From the cell containing the given text, extract its center point as (x, y) coordinate. 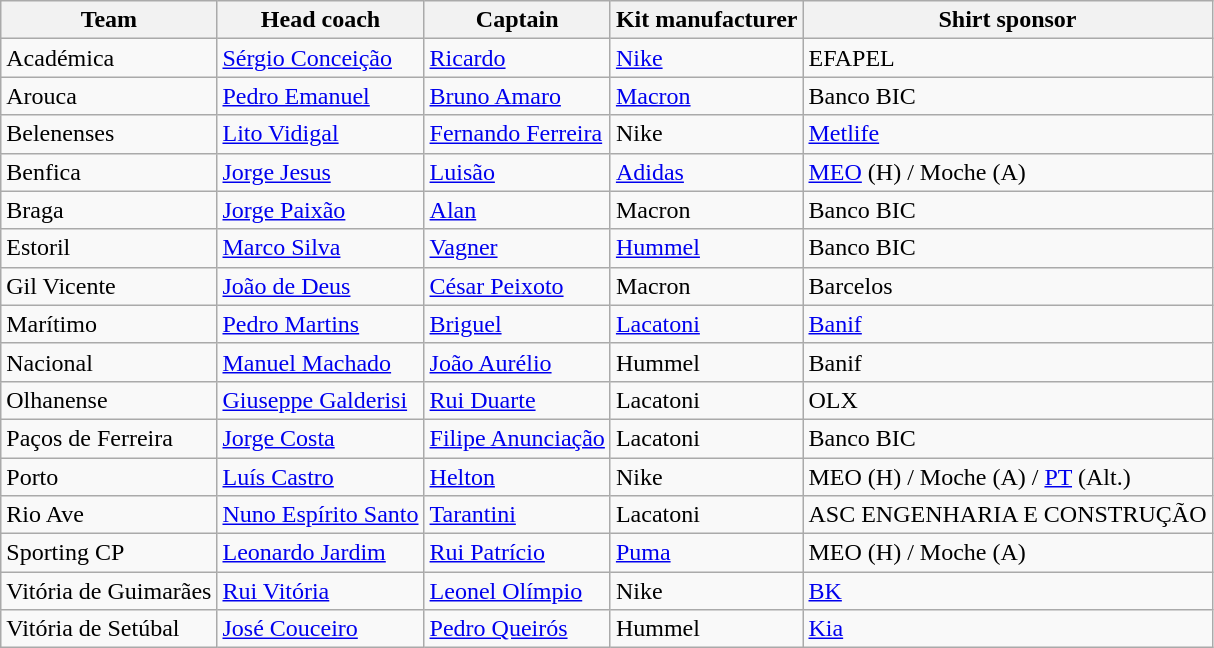
Manuel Machado (320, 362)
Filipe Anunciação (517, 438)
OLX (1008, 400)
Belenenses (109, 134)
Benfica (109, 172)
Kia (1008, 629)
Pedro Emanuel (320, 96)
Sérgio Conceição (320, 58)
Giuseppe Galderisi (320, 400)
Tarantini (517, 515)
Leonardo Jardim (320, 553)
Barcelos (1008, 286)
Vitória de Guimarães (109, 591)
Kit manufacturer (706, 20)
Metlife (1008, 134)
ASC ENGENHARIA E CONSTRUÇÃO (1008, 515)
Porto (109, 477)
Marco Silva (320, 248)
Leonel Olímpio (517, 591)
Team (109, 20)
Rio Ave (109, 515)
Braga (109, 210)
Nuno Espírito Santo (320, 515)
Helton (517, 477)
Nacional (109, 362)
Jorge Paixão (320, 210)
Estoril (109, 248)
Gil Vicente (109, 286)
MEO (H) / Moche (A) / PT (Alt.) (1008, 477)
José Couceiro (320, 629)
Puma (706, 553)
Pedro Queirós (517, 629)
Shirt sponsor (1008, 20)
Arouca (109, 96)
BK (1008, 591)
Rui Vitória (320, 591)
Vitória de Setúbal (109, 629)
Ricardo (517, 58)
Marítimo (109, 324)
Olhanense (109, 400)
Vagner (517, 248)
Bruno Amaro (517, 96)
César Peixoto (517, 286)
Alan (517, 210)
Jorge Costa (320, 438)
Rui Duarte (517, 400)
Académica (109, 58)
João de Deus (320, 286)
EFAPEL (1008, 58)
Adidas (706, 172)
Pedro Martins (320, 324)
Jorge Jesus (320, 172)
Captain (517, 20)
Luís Castro (320, 477)
Paços de Ferreira (109, 438)
Head coach (320, 20)
Briguel (517, 324)
Sporting CP (109, 553)
Luisão (517, 172)
Fernando Ferreira (517, 134)
Rui Patrício (517, 553)
Lito Vidigal (320, 134)
João Aurélio (517, 362)
